Pinpoint the cell where the given text exists, returning its (x, y) midpoint coordinate. 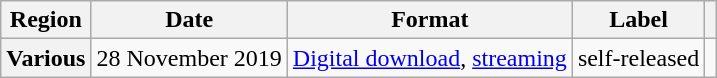
self-released (638, 58)
Various (46, 58)
Digital download, streaming (430, 58)
Format (430, 20)
Date (189, 20)
Label (638, 20)
28 November 2019 (189, 58)
Region (46, 20)
